Identify which cell holds the provided text, then report its (x, y) central coordinate. 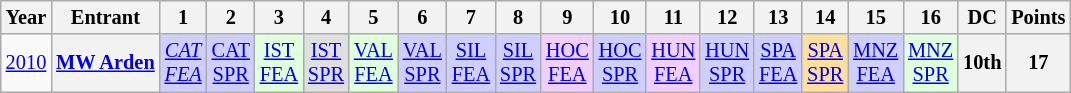
MNZSPR (930, 63)
DC (982, 17)
8 (518, 17)
SPAFEA (778, 63)
6 (422, 17)
VALSPR (422, 63)
ISTFEA (279, 63)
17 (1038, 63)
15 (876, 17)
SILFEA (471, 63)
Year (26, 17)
16 (930, 17)
2010 (26, 63)
MW Arden (105, 63)
7 (471, 17)
MNZFEA (876, 63)
5 (374, 17)
HUNFEA (673, 63)
12 (727, 17)
9 (568, 17)
10th (982, 63)
2 (231, 17)
4 (326, 17)
1 (184, 17)
VALFEA (374, 63)
11 (673, 17)
HUNSPR (727, 63)
10 (620, 17)
CATSPR (231, 63)
3 (279, 17)
13 (778, 17)
Points (1038, 17)
ISTSPR (326, 63)
CATFEA (184, 63)
14 (825, 17)
SPASPR (825, 63)
HOCSPR (620, 63)
Entrant (105, 17)
SILSPR (518, 63)
HOCFEA (568, 63)
